Find where the given text appears and provide that cell's center as (x, y) coordinate. 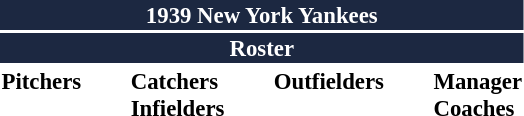
1939 New York Yankees (262, 15)
Roster (262, 48)
